From the cell containing the given text, extract its center point as (X, Y) coordinate. 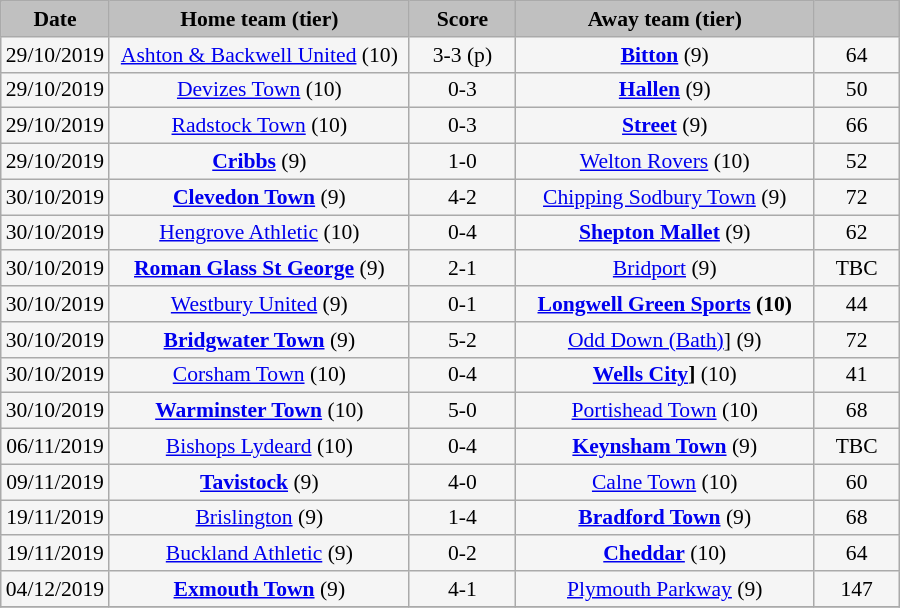
Exmouth Town (9) (259, 589)
Clevedon Town (9) (259, 197)
04/12/2019 (55, 589)
Calne Town (10) (664, 482)
09/11/2019 (55, 482)
50 (856, 90)
Bishops Lydeard (10) (259, 447)
Cribbs (9) (259, 162)
52 (856, 162)
4-1 (462, 589)
Wells City] (10) (664, 375)
Bradford Town (9) (664, 518)
Bridport (9) (664, 269)
1-4 (462, 518)
Ashton & Backwell United (10) (259, 55)
Odd Down (Bath)] (9) (664, 340)
Corsham Town (10) (259, 375)
Longwell Green Sports (10) (664, 304)
Bridgwater Town (9) (259, 340)
Home team (tier) (259, 19)
Hengrove Athletic (10) (259, 233)
Roman Glass St George (9) (259, 269)
Westbury United (9) (259, 304)
Street (9) (664, 126)
Score (462, 19)
2-1 (462, 269)
3-3 (p) (462, 55)
4-2 (462, 197)
Portishead Town (10) (664, 411)
Keynsham Town (9) (664, 447)
Warminster Town (10) (259, 411)
Tavistock (9) (259, 482)
Chipping Sodbury Town (9) (664, 197)
Date (55, 19)
147 (856, 589)
0-2 (462, 554)
Radstock Town (10) (259, 126)
5-2 (462, 340)
Plymouth Parkway (9) (664, 589)
Buckland Athletic (9) (259, 554)
44 (856, 304)
66 (856, 126)
0-1 (462, 304)
60 (856, 482)
5-0 (462, 411)
Away team (tier) (664, 19)
Devizes Town (10) (259, 90)
Bitton (9) (664, 55)
Shepton Mallet (9) (664, 233)
Hallen (9) (664, 90)
62 (856, 233)
41 (856, 375)
1-0 (462, 162)
4-0 (462, 482)
Brislington (9) (259, 518)
Welton Rovers (10) (664, 162)
Cheddar (10) (664, 554)
06/11/2019 (55, 447)
